Detect which cell encompasses the target text, then output its (x, y) center coordinate. 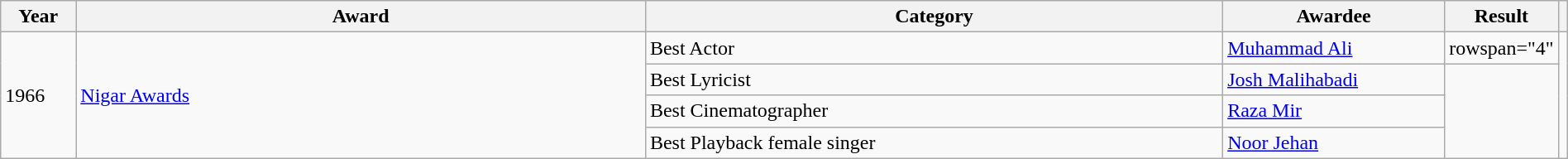
Raza Mir (1334, 111)
Best Lyricist (934, 79)
Best Cinematographer (934, 111)
Year (38, 17)
Awardee (1334, 17)
Best Playback female singer (934, 142)
Award (361, 17)
1966 (38, 95)
Josh Malihabadi (1334, 79)
Nigar Awards (361, 95)
Noor Jehan (1334, 142)
Best Actor (934, 48)
rowspan="4" (1502, 48)
Result (1502, 17)
Category (934, 17)
Muhammad Ali (1334, 48)
